Return the [x, y] coordinate for the center point of the cell that contains the specified text.  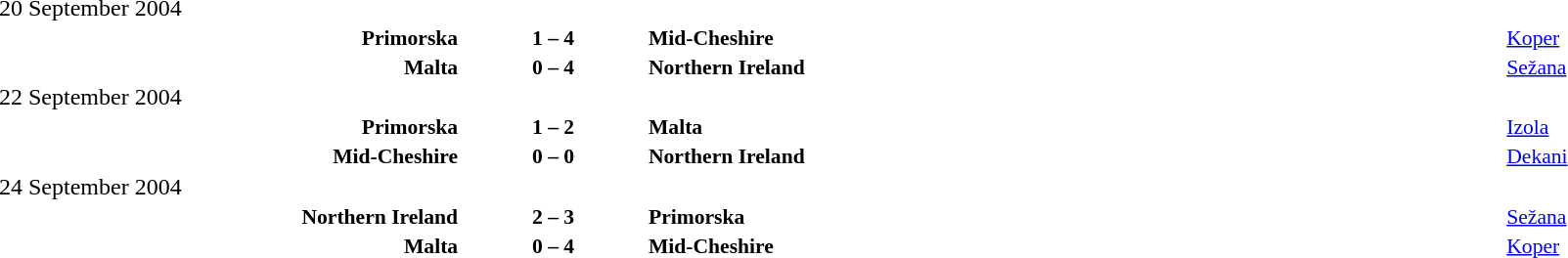
1 – 4 [554, 37]
Mid-Cheshire [1075, 37]
Malta [1075, 127]
0 – 0 [554, 156]
0 – 4 [554, 66]
2 – 3 [554, 217]
1 – 2 [554, 127]
Primorska [1075, 217]
